Determine the (X, Y) coordinate at the center of the cell enclosing the given text.  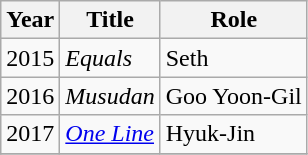
Seth (234, 58)
2016 (30, 96)
One Line (110, 134)
Title (110, 20)
Equals (110, 58)
2015 (30, 58)
2017 (30, 134)
Year (30, 20)
Musudan (110, 96)
Hyuk-Jin (234, 134)
Goo Yoon-Gil (234, 96)
Role (234, 20)
